Find where the given text appears and provide that cell's center as (x, y) coordinate. 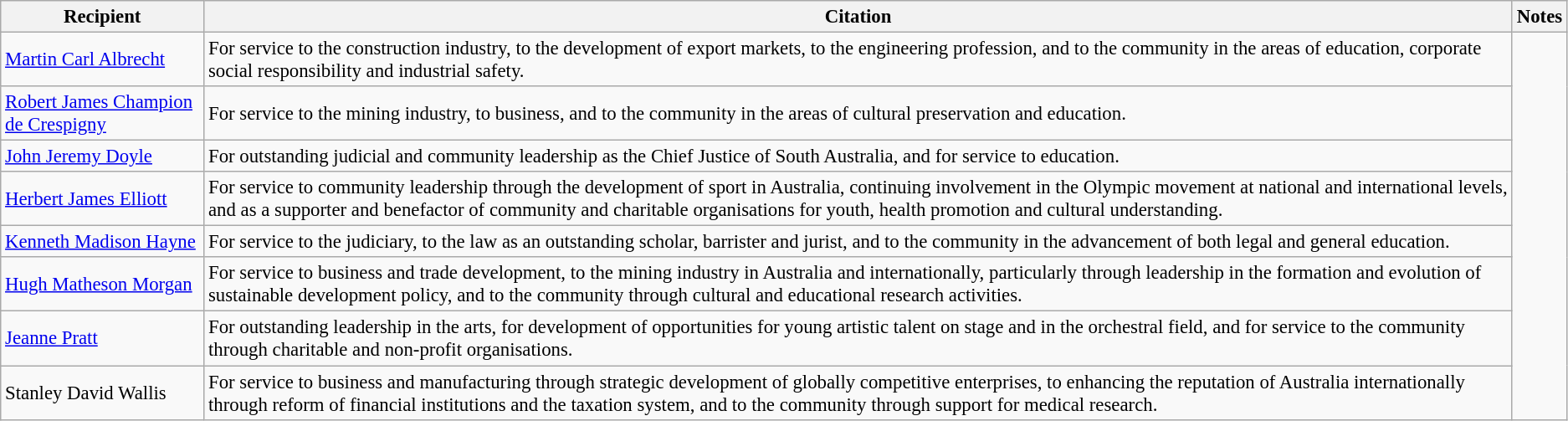
Herbert James Elliott (102, 199)
Stanley David Wallis (102, 393)
Robert James Champion de Crespigny (102, 114)
For outstanding judicial and community leadership as the Chief Justice of South Australia, and for service to education. (858, 157)
Hugh Matheson Morgan (102, 285)
Citation (858, 17)
John Jeremy Doyle (102, 157)
Martin Carl Albrecht (102, 60)
Recipient (102, 17)
Notes (1540, 17)
Jeanne Pratt (102, 338)
For service to the mining industry, to business, and to the community in the areas of cultural preservation and education. (858, 114)
Kenneth Madison Hayne (102, 242)
